Determine the [X, Y] coordinate at the center of the cell enclosing the given text.  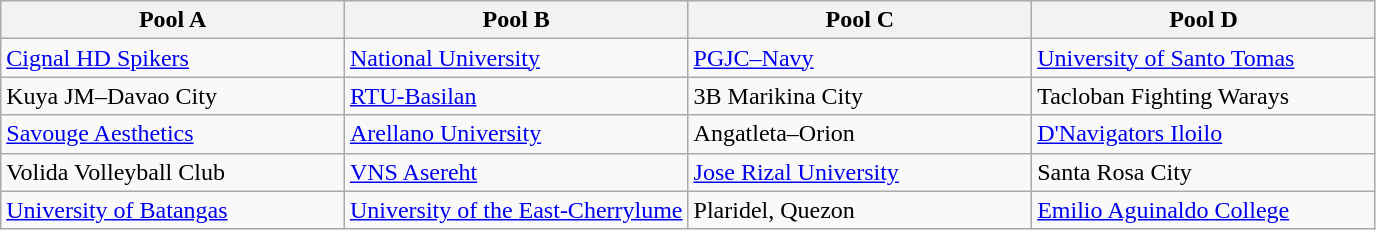
PGJC–Navy [860, 58]
VNS Asereht [516, 172]
RTU-Basilan [516, 96]
Plaridel, Quezon [860, 210]
Savouge Aesthetics [173, 134]
Cignal HD Spikers [173, 58]
Pool B [516, 20]
National University [516, 58]
Pool D [1204, 20]
Tacloban Fighting Warays [1204, 96]
Arellano University [516, 134]
Pool C [860, 20]
University of Santo Tomas [1204, 58]
Volida Volleyball Club [173, 172]
D'Navigators Iloilo [1204, 134]
Angatleta–Orion [860, 134]
Emilio Aguinaldo College [1204, 210]
Pool A [173, 20]
University of the East-Cherrylume [516, 210]
3B Marikina City [860, 96]
Kuya JM–Davao City [173, 96]
Santa Rosa City [1204, 172]
Jose Rizal University [860, 172]
University of Batangas [173, 210]
